Return the (X, Y) coordinate for the center point of the cell that contains the specified text.  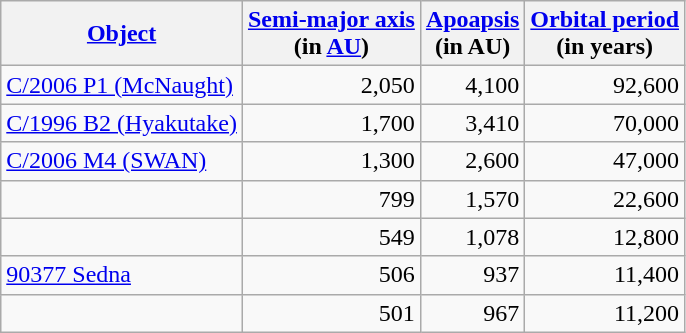
70,000 (605, 123)
2,050 (331, 85)
92,600 (605, 85)
1,700 (331, 123)
11,200 (605, 313)
506 (331, 275)
47,000 (605, 161)
1,570 (472, 199)
937 (472, 275)
22,600 (605, 199)
799 (331, 199)
Object (122, 34)
Apoapsis(in AU) (472, 34)
11,400 (605, 275)
2,600 (472, 161)
90377 Sedna (122, 275)
C/2006 M4 (SWAN) (122, 161)
Semi-major axis(in AU) (331, 34)
4,100 (472, 85)
1,300 (331, 161)
501 (331, 313)
1,078 (472, 237)
Orbital period(in years) (605, 34)
12,800 (605, 237)
3,410 (472, 123)
967 (472, 313)
C/1996 B2 (Hyakutake) (122, 123)
549 (331, 237)
C/2006 P1 (McNaught) (122, 85)
